Provide the [X, Y] coordinate of the cell's center where the given text is located.  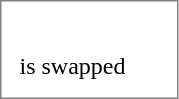
is swapped [72, 66]
